Provide the [X, Y] coordinate of the cell's center where the given text is located.  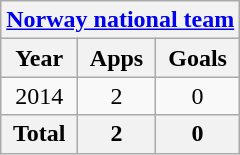
Apps [117, 58]
Goals [197, 58]
2014 [40, 96]
Total [40, 134]
Norway national team [120, 20]
Year [40, 58]
